For the text-containing cell, return its midpoint in (x, y) coordinate format. 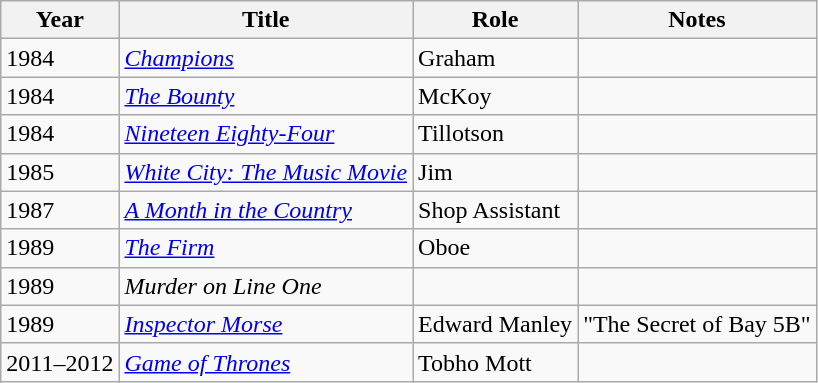
2011–2012 (60, 362)
Champions (266, 58)
Jim (496, 172)
Year (60, 20)
Tillotson (496, 134)
The Firm (266, 248)
1985 (60, 172)
Title (266, 20)
Oboe (496, 248)
McKoy (496, 96)
Nineteen Eighty-Four (266, 134)
A Month in the Country (266, 210)
Role (496, 20)
Inspector Morse (266, 324)
"The Secret of Bay 5B" (698, 324)
Murder on Line One (266, 286)
Tobho Mott (496, 362)
Game of Thrones (266, 362)
Edward Manley (496, 324)
Notes (698, 20)
1987 (60, 210)
Shop Assistant (496, 210)
The Bounty (266, 96)
White City: The Music Movie (266, 172)
Graham (496, 58)
